From the cell containing the given text, extract its center point as [x, y] coordinate. 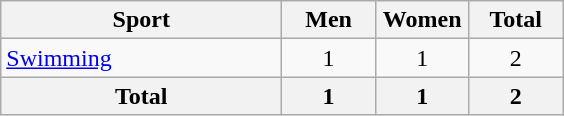
Women [422, 20]
Men [329, 20]
Swimming [142, 58]
Sport [142, 20]
